Extract the (x, y) coordinate from the center of the cell holding the provided text.  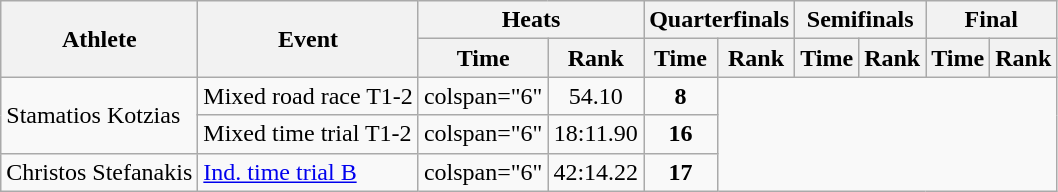
54.10 (596, 96)
Athlete (100, 39)
Event (308, 39)
Final (992, 20)
Christos Stefanakis (100, 172)
42:14.22 (596, 172)
Mixed road race T1-2 (308, 96)
16 (681, 134)
17 (681, 172)
Ind. time trial B (308, 172)
Stamatios Kotzias (100, 115)
8 (681, 96)
Quarterfinals (720, 20)
Heats (530, 20)
18:11.90 (596, 134)
Mixed time trial T1-2 (308, 134)
Semifinals (860, 20)
